Extract the [X, Y] coordinate from the center of the cell holding the provided text.  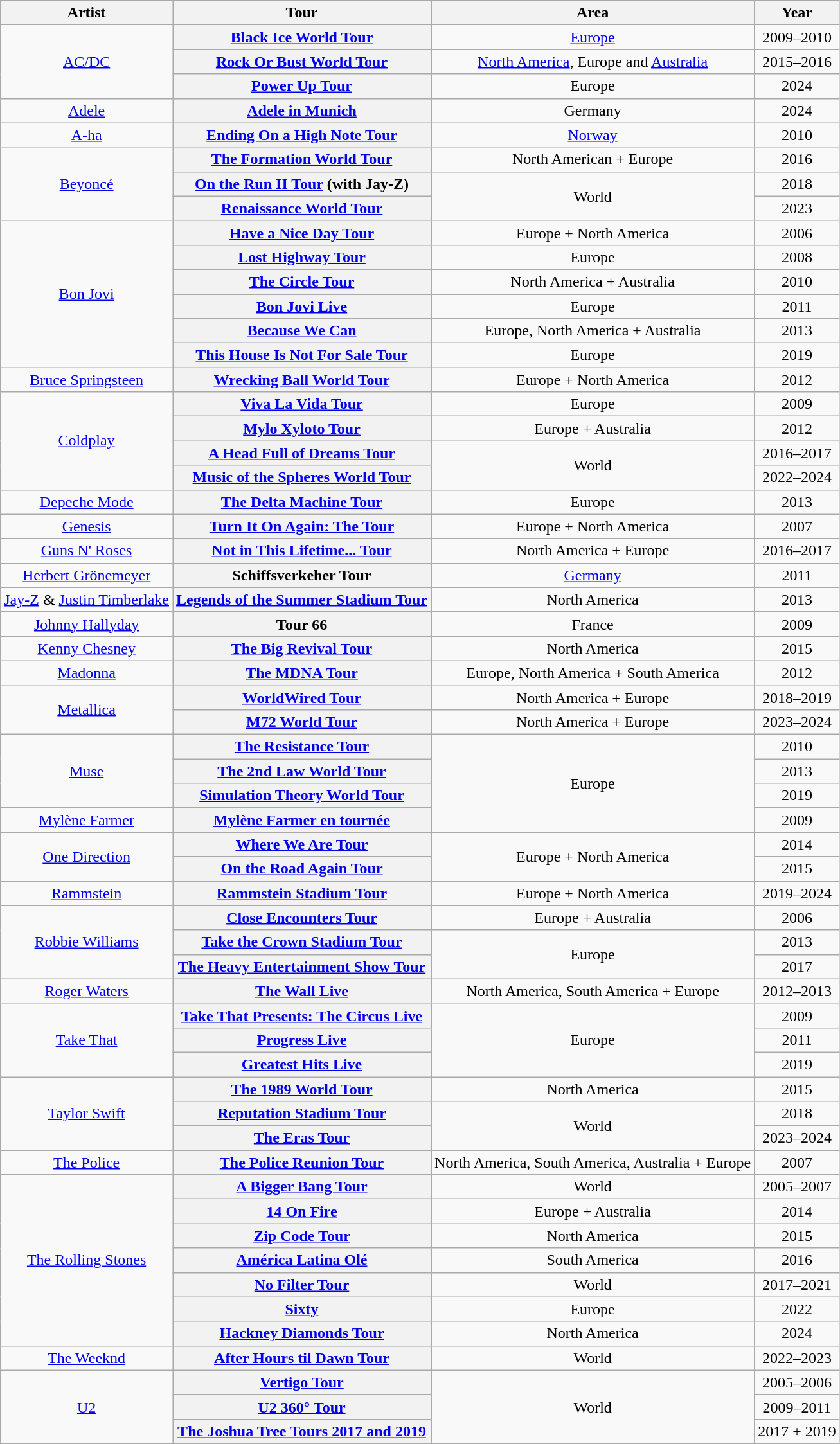
This House Is Not For Sale Tour [301, 355]
Hackney Diamonds Tour [301, 1333]
Jay-Z & Justin Timberlake [87, 600]
2009–2011 [797, 1407]
AC/DC [87, 62]
2019–2024 [797, 893]
The Police Reunion Tour [301, 1163]
Take That [87, 1040]
The Circle Tour [301, 281]
Bon Jovi [87, 294]
South America [593, 1260]
Taylor Swift [87, 1114]
Metallica [87, 709]
Depeche Mode [87, 502]
2009–2010 [797, 37]
Europe, North America + South America [593, 673]
América Latina Olé [301, 1260]
2015–2016 [797, 62]
Close Encounters Tour [301, 918]
Herbert Grönemeyer [87, 575]
Zip Code Tour [301, 1236]
Greatest Hits Live [301, 1064]
2023 [797, 208]
A-ha [87, 135]
The Big Revival Tour [301, 648]
Simulation Theory World Tour [301, 796]
2017–2021 [797, 1285]
The Heavy Entertainment Show Tour [301, 967]
Mylène Farmer en tournée [301, 820]
The 1989 World Tour [301, 1089]
Legends of the Summer Stadium Tour [301, 600]
Rammstein [87, 893]
Take That Presents: The Circus Live [301, 1015]
Tour [301, 13]
Black Ice World Tour [301, 37]
The Rolling Stones [87, 1260]
2022–2024 [797, 477]
Renaissance World Tour [301, 208]
Rammstein Stadium Tour [301, 893]
Turn It On Again: The Tour [301, 526]
Music of the Spheres World Tour [301, 477]
2008 [797, 257]
2005–2006 [797, 1382]
No Filter Tour [301, 1285]
North America, South America, Australia + Europe [593, 1163]
The Joshua Tree Tours 2017 and 2019 [301, 1431]
Wrecking Ball World Tour [301, 380]
Artist [87, 13]
Area [593, 13]
Have a Nice Day Tour [301, 233]
Roger Waters [87, 991]
Adele in Munich [301, 111]
Where We Are Tour [301, 844]
One Direction [87, 857]
2022 [797, 1309]
2017 [797, 967]
The Weeknd [87, 1358]
On the Road Again Tour [301, 869]
Tour 66 [301, 624]
North America, South America + Europe [593, 991]
The Wall Live [301, 991]
Not in This Lifetime... Tour [301, 551]
Viva La Vida Tour [301, 404]
Ending On a High Note Tour [301, 135]
M72 World Tour [301, 722]
Mylo Xyloto Tour [301, 429]
U2 360° Tour [301, 1407]
2022–2023 [797, 1358]
Mylène Farmer [87, 820]
Sixty [301, 1309]
14 On Fire [301, 1211]
Reputation Stadium Tour [301, 1114]
Schiffsverkeher Tour [301, 575]
The Resistance Tour [301, 747]
Bon Jovi Live [301, 307]
The Formation World Tour [301, 159]
A Head Full of Dreams Tour [301, 453]
2005–2007 [797, 1187]
2018–2019 [797, 697]
Year [797, 13]
Vertigo Tour [301, 1382]
Norway [593, 135]
The MDNA Tour [301, 673]
North America, Europe and Australia [593, 62]
France [593, 624]
On the Run II Tour (with Jay-Z) [301, 184]
Johnny Hallyday [87, 624]
2012–2013 [797, 991]
The 2nd Law World Tour [301, 771]
Adele [87, 111]
North America + Australia [593, 281]
Muse [87, 771]
Europe, North America + Australia [593, 331]
Madonna [87, 673]
Because We Can [301, 331]
Bruce Springsteen [87, 380]
Coldplay [87, 441]
Power Up Tour [301, 86]
U2 [87, 1407]
The Delta Machine Tour [301, 502]
Lost Highway Tour [301, 257]
Beyoncé [87, 184]
Robbie Williams [87, 942]
The Eras Tour [301, 1138]
Progress Live [301, 1040]
Kenny Chesney [87, 648]
After Hours til Dawn Tour [301, 1358]
Rock Or Bust World Tour [301, 62]
Guns N' Roses [87, 551]
North American + Europe [593, 159]
Take the Crown Stadium Tour [301, 942]
WorldWired Tour [301, 697]
Genesis [87, 526]
A Bigger Bang Tour [301, 1187]
2017 + 2019 [797, 1431]
The Police [87, 1163]
